For the text-containing cell, return its midpoint in (X, Y) coordinate format. 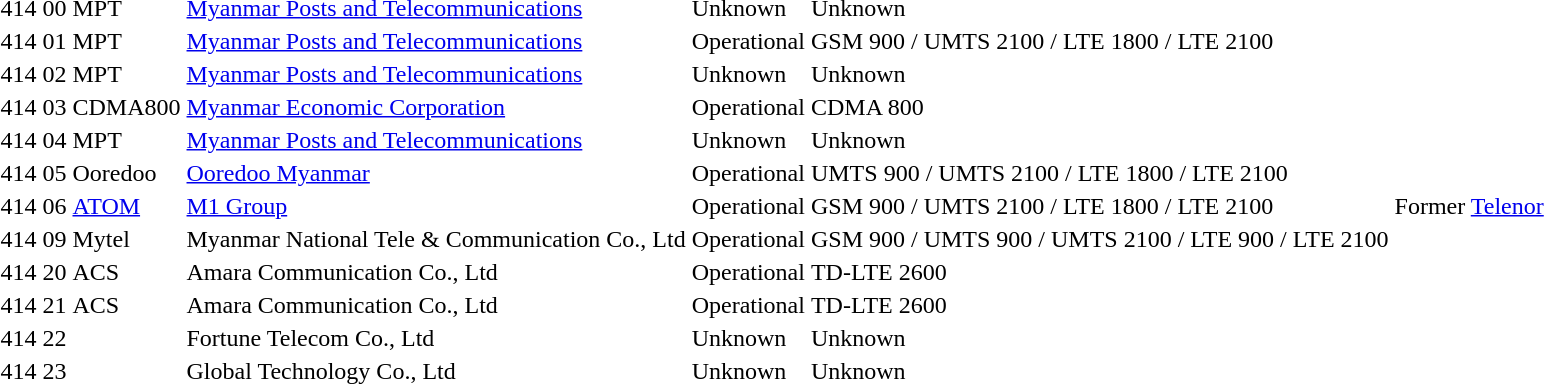
CDMA800 (126, 107)
Mytel (126, 239)
Myanmar National Tele & Communication Co., Ltd (436, 239)
ATOM (126, 206)
06 (54, 206)
03 (54, 107)
22 (54, 338)
Myanmar Economic Corporation (436, 107)
05 (54, 173)
CDMA 800 (1100, 107)
Ooredoo Myanmar (436, 173)
Fortune Telecom Co., Ltd (436, 338)
21 (54, 305)
Ooredoo (126, 173)
01 (54, 41)
20 (54, 272)
09 (54, 239)
04 (54, 140)
M1 Group (436, 206)
02 (54, 74)
UMTS 900 / UMTS 2100 / LTE 1800 / LTE 2100 (1100, 173)
GSM 900 / UMTS 900 / UMTS 2100 / LTE 900 / LTE 2100 (1100, 239)
